Locate the cell with the specified text and output its (X, Y) center coordinate. 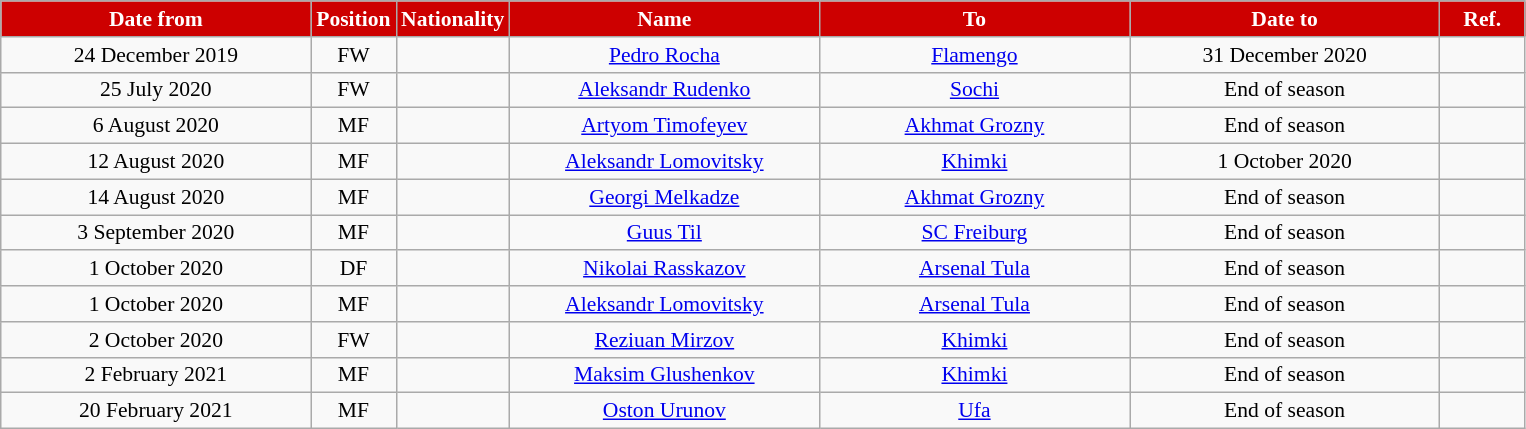
Maksim Glushenkov (664, 375)
25 July 2020 (156, 90)
2 February 2021 (156, 375)
Flamengo (974, 55)
SC Freiburg (974, 233)
DF (354, 269)
24 December 2019 (156, 55)
6 August 2020 (156, 126)
31 December 2020 (1285, 55)
Oston Urunov (664, 411)
Reziuan Mirzov (664, 340)
Nikolai Rasskazov (664, 269)
Name (664, 19)
2 October 2020 (156, 340)
3 September 2020 (156, 233)
Pedro Rocha (664, 55)
Ufa (974, 411)
Georgi Melkadze (664, 197)
12 August 2020 (156, 162)
20 February 2021 (156, 411)
14 August 2020 (156, 197)
Aleksandr Rudenko (664, 90)
Sochi (974, 90)
Guus Til (664, 233)
Date from (156, 19)
Position (354, 19)
To (974, 19)
Date to (1285, 19)
Ref. (1482, 19)
Artyom Timofeyev (664, 126)
Nationality (452, 19)
